From the cell containing the given text, extract its center point as [X, Y] coordinate. 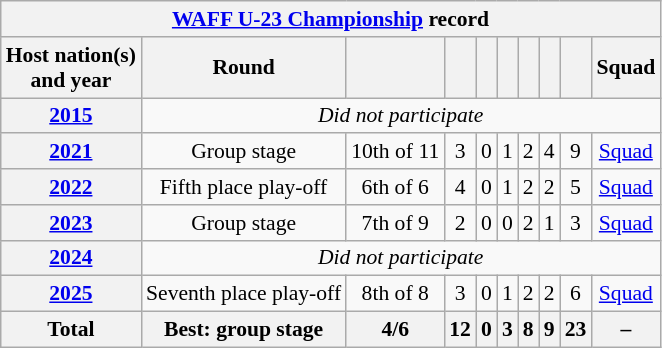
Fifth place play-off [244, 187]
2023 [71, 223]
23 [576, 330]
Best: group stage [244, 330]
2015 [71, 116]
2021 [71, 152]
12 [460, 330]
Round [244, 68]
6th of 6 [395, 187]
2025 [71, 294]
10th of 11 [395, 152]
2024 [71, 258]
Total [71, 330]
6 [576, 294]
8th of 8 [395, 294]
4/6 [395, 330]
7th of 9 [395, 223]
WAFF U-23 Championship record [331, 19]
8 [528, 330]
5 [576, 187]
– [626, 330]
2022 [71, 187]
Seventh place play-off [244, 294]
Host nation(s)and year [71, 68]
